Extract the (x, y) coordinate from the center of the cell holding the provided text.  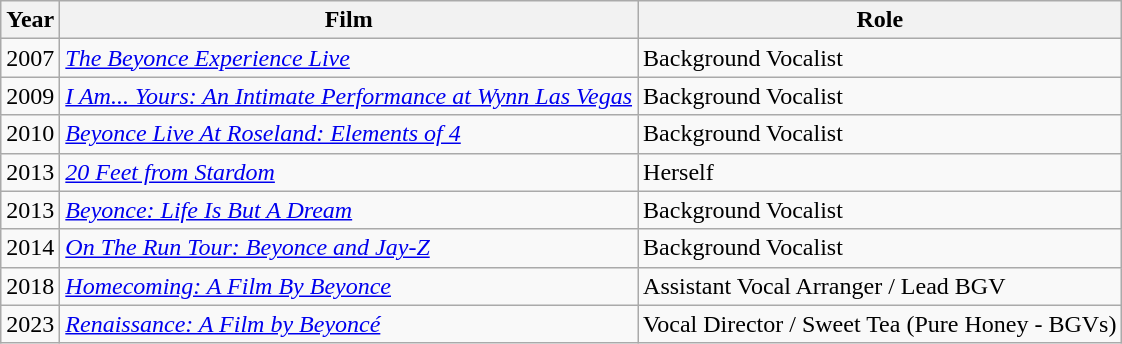
Film (349, 20)
The Beyonce Experience Live (349, 58)
2018 (30, 286)
Role (880, 20)
2009 (30, 96)
Vocal Director / Sweet Tea (Pure Honey - BGVs) (880, 324)
2023 (30, 324)
2010 (30, 134)
Homecoming: A Film By Beyonce (349, 286)
I Am... Yours: An Intimate Performance at Wynn Las Vegas (349, 96)
Herself (880, 172)
Beyonce: Life Is But A Dream (349, 210)
20 Feet from Stardom (349, 172)
Assistant Vocal Arranger / Lead BGV (880, 286)
Beyonce Live At Roseland: Elements of 4 (349, 134)
2007 (30, 58)
Year (30, 20)
2014 (30, 248)
On The Run Tour: Beyonce and Jay-Z (349, 248)
Renaissance: A Film by Beyoncé (349, 324)
